From the cell containing the given text, extract its center point as [X, Y] coordinate. 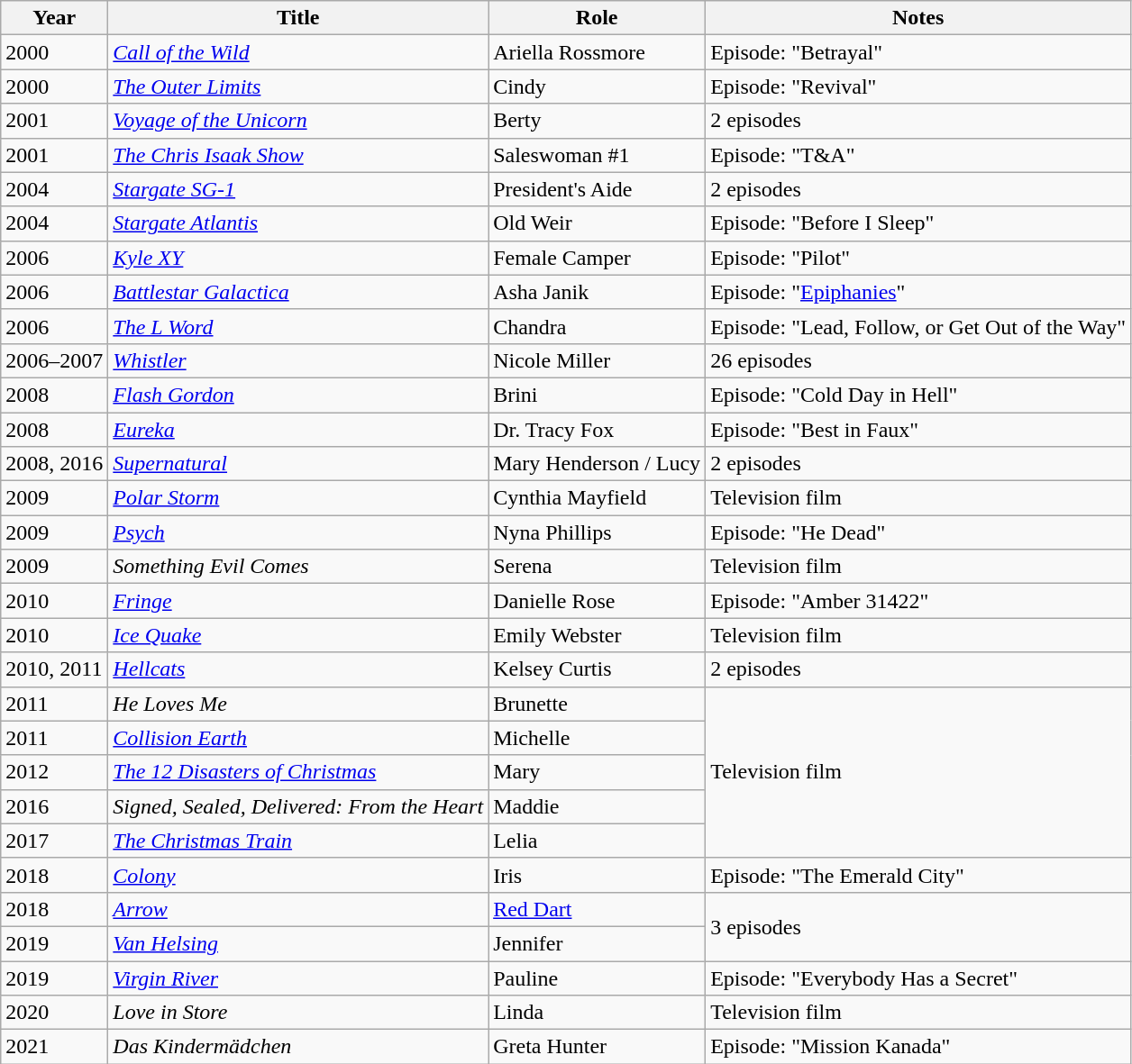
Collision Earth [298, 738]
President's Aide [597, 189]
Year [54, 18]
Stargate Atlantis [298, 223]
Episode: "Epiphanies" [918, 292]
Kelsey Curtis [597, 669]
Danielle Rose [597, 601]
The 12 Disasters of Christmas [298, 772]
Jennifer [597, 943]
Stargate SG-1 [298, 189]
2021 [54, 1047]
Episode: "Cold Day in Hell" [918, 395]
Kyle XY [298, 258]
Nyna Phillips [597, 532]
Female Camper [597, 258]
Cindy [597, 86]
Lelia [597, 841]
Brini [597, 395]
2017 [54, 841]
Mary [597, 772]
Supernatural [298, 464]
Call of the Wild [298, 52]
Voyage of the Unicorn [298, 121]
Ariella Rossmore [597, 52]
Greta Hunter [597, 1047]
Episode: "Everybody Has a Secret" [918, 978]
Red Dart [597, 909]
Psych [298, 532]
Van Helsing [298, 943]
2020 [54, 1013]
Chandra [597, 326]
2006–2007 [54, 360]
Das Kindermädchen [298, 1047]
Notes [918, 18]
Whistler [298, 360]
Role [597, 18]
Battlestar Galactica [298, 292]
Episode: "Before I Sleep" [918, 223]
Arrow [298, 909]
Cynthia Mayfield [597, 498]
Title [298, 18]
2016 [54, 806]
Colony [298, 875]
Episode: "Revival" [918, 86]
2010, 2011 [54, 669]
Episode: "Lead, Follow, or Get Out of the Way" [918, 326]
Eureka [298, 430]
Something Evil Comes [298, 567]
Mary Henderson / Lucy [597, 464]
Pauline [597, 978]
Episode: "Mission Kanada" [918, 1047]
Virgin River [298, 978]
Fringe [298, 601]
Old Weir [597, 223]
Episode: "Betrayal" [918, 52]
Signed, Sealed, Delivered: From the Heart [298, 806]
Maddie [597, 806]
Brunette [597, 704]
Michelle [597, 738]
Linda [597, 1013]
2012 [54, 772]
The Christmas Train [298, 841]
Flash Gordon [298, 395]
The Chris Isaak Show [298, 155]
Episode: "He Dead" [918, 532]
Berty [597, 121]
Episode: "Pilot" [918, 258]
26 episodes [918, 360]
The L Word [298, 326]
Episode: "Best in Faux" [918, 430]
Saleswoman #1 [597, 155]
Episode: "T&A" [918, 155]
Iris [597, 875]
The Outer Limits [298, 86]
Episode: "Amber 31422" [918, 601]
Polar Storm [298, 498]
Hellcats [298, 669]
3 episodes [918, 926]
Emily Webster [597, 635]
Love in Store [298, 1013]
Episode: "The Emerald City" [918, 875]
Asha Janik [597, 292]
Nicole Miller [597, 360]
He Loves Me [298, 704]
2008, 2016 [54, 464]
Serena [597, 567]
Dr. Tracy Fox [597, 430]
Ice Quake [298, 635]
